Pinpoint the cell where the given text exists, returning its [x, y] midpoint coordinate. 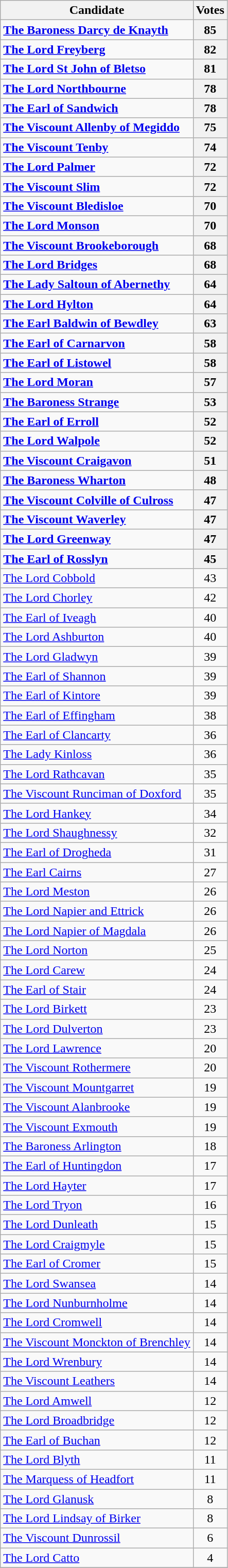
The Lord Hylton [97, 304]
The Lord Greenway [97, 539]
The Lord Lindsay of Birker [97, 1519]
42 [210, 598]
48 [210, 480]
The Earl of Cromer [97, 1264]
4 [210, 1558]
The Lord Bridges [97, 265]
The Lord Gladwyn [97, 657]
The Lord Monson [97, 225]
82 [210, 49]
The Lord Blyth [97, 1459]
25 [210, 950]
The Lord Hankey [97, 813]
The Baroness Wharton [97, 480]
The Lord Dunleath [97, 1225]
The Lord Freyberg [97, 49]
63 [210, 324]
The Earl of Sandwich [97, 108]
The Lord Glanusk [97, 1499]
The Viscount Rothermere [97, 1068]
85 [210, 30]
The Earl of Iveagh [97, 618]
The Lord Craigmyle [97, 1244]
The Lord Napier and Ettrick [97, 911]
The Lord Walpole [97, 441]
The Lord Broadbridge [97, 1420]
The Viscount Brookeborough [97, 245]
The Viscount Exmouth [97, 1126]
The Lord Cromwell [97, 1323]
53 [210, 402]
The Lady Saltoun of Abernethy [97, 285]
34 [210, 813]
The Earl of Clancarty [97, 735]
57 [210, 382]
The Lord Dulverton [97, 1029]
The Lord Birkett [97, 1009]
The Lord Catto [97, 1558]
The Viscount Tenby [97, 147]
The Lord Carew [97, 970]
The Viscount Monckton of Brenchley [97, 1342]
The Earl Baldwin of Bewdley [97, 324]
18 [210, 1146]
75 [210, 128]
The Lord Moran [97, 382]
The Lord Rathcavan [97, 774]
43 [210, 578]
The Lord Chorley [97, 598]
The Viscount Allenby of Megiddo [97, 128]
The Lord Ashburton [97, 637]
The Viscount Mountgarret [97, 1087]
The Lord Meston [97, 892]
Candidate [97, 10]
The Earl Cairns [97, 872]
The Earl of Carnarvon [97, 343]
The Baroness Darcy de Knayth [97, 30]
16 [210, 1205]
The Lord Hayter [97, 1185]
Votes [210, 10]
The Viscount Slim [97, 186]
The Viscount Craigavon [97, 461]
The Earl of Listowel [97, 363]
The Earl of Kintore [97, 696]
The Viscount Colville of Culross [97, 500]
The Earl of Rosslyn [97, 558]
The Earl of Erroll [97, 421]
The Lord Nunburnholme [97, 1303]
The Lord Tryon [97, 1205]
The Lord Northbourne [97, 89]
38 [210, 715]
The Earl of Effingham [97, 715]
The Lord Lawrence [97, 1048]
45 [210, 558]
The Viscount Bledisloe [97, 206]
The Lady Kinloss [97, 754]
The Lord Palmer [97, 167]
The Viscount Dunrossil [97, 1538]
The Baroness Arlington [97, 1146]
31 [210, 852]
The Lord Amwell [97, 1401]
The Lord St John of Bletso [97, 69]
The Viscount Runciman of Doxford [97, 794]
6 [210, 1538]
The Earl of Stair [97, 990]
The Viscount Waverley [97, 519]
The Lord Shaughnessy [97, 833]
32 [210, 833]
27 [210, 872]
The Lord Swansea [97, 1283]
The Marquess of Headfort [97, 1479]
The Viscount Leathers [97, 1381]
81 [210, 69]
74 [210, 147]
The Earl of Drogheda [97, 852]
The Baroness Strange [97, 402]
The Lord Wrenbury [97, 1362]
The Earl of Shannon [97, 676]
51 [210, 461]
The Viscount Alanbrooke [97, 1107]
The Earl of Buchan [97, 1440]
The Lord Norton [97, 950]
The Earl of Huntingdon [97, 1166]
The Lord Cobbold [97, 578]
The Lord Napier of Magdala [97, 931]
